Identify which cell holds the provided text, then report its (x, y) central coordinate. 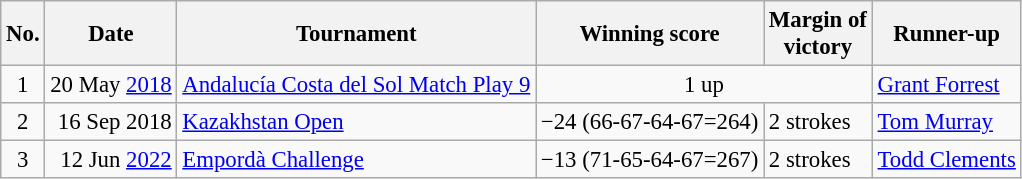
Andalucía Costa del Sol Match Play 9 (356, 85)
Winning score (650, 34)
1 (23, 85)
2 (23, 122)
−13 (71-65-64-67=267) (650, 160)
16 Sep 2018 (111, 122)
Margin ofvictory (818, 34)
20 May 2018 (111, 85)
Grant Forrest (946, 85)
Tom Murray (946, 122)
3 (23, 160)
1 up (704, 85)
Date (111, 34)
Runner-up (946, 34)
Todd Clements (946, 160)
Kazakhstan Open (356, 122)
Tournament (356, 34)
Empordà Challenge (356, 160)
−24 (66-67-64-67=264) (650, 122)
12 Jun 2022 (111, 160)
No. (23, 34)
